Find where the given text appears and provide that cell's center as [x, y] coordinate. 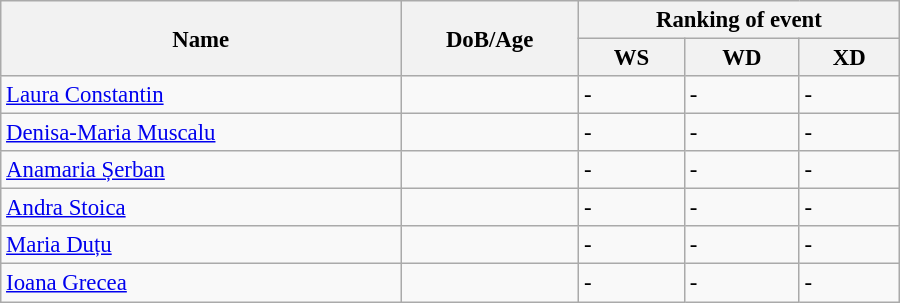
Maria Duțu [201, 245]
Ioana Grecea [201, 283]
Name [201, 38]
WS [632, 58]
Anamaria Șerban [201, 170]
WD [742, 58]
DoB/Age [490, 38]
Laura Constantin [201, 95]
XD [849, 58]
Denisa-Maria Muscalu [201, 133]
Andra Stoica [201, 208]
Ranking of event [740, 20]
